Capture the cell that displays the provided text and extract its [x, y] central coordinate. 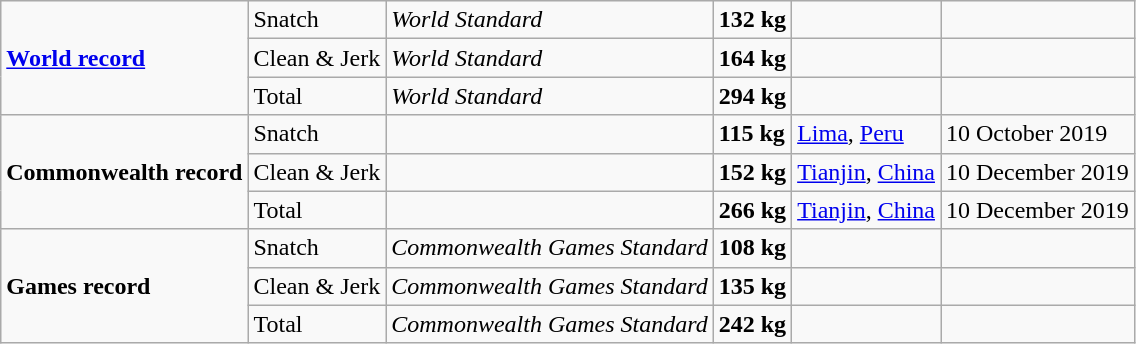
108 kg [752, 248]
132 kg [752, 20]
242 kg [752, 324]
164 kg [752, 58]
Lima, Peru [866, 134]
294 kg [752, 96]
Games record [124, 286]
World record [124, 58]
152 kg [752, 172]
10 October 2019 [1037, 134]
135 kg [752, 286]
115 kg [752, 134]
Commonwealth record [124, 172]
266 kg [752, 210]
